Provide the [x, y] coordinate of the cell's center where the given text is located.  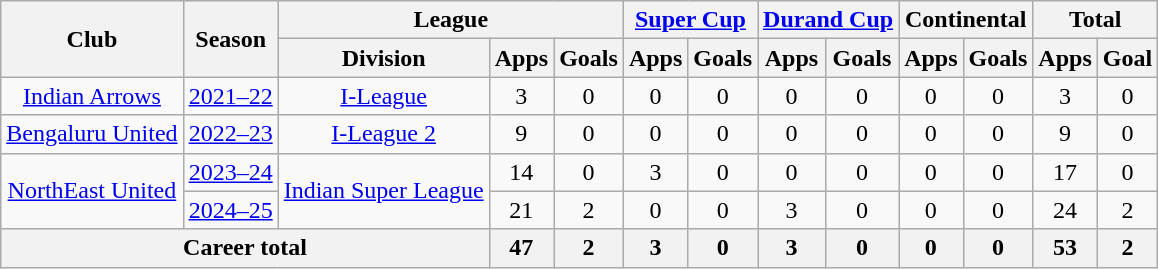
2021–22 [230, 96]
2023–24 [230, 172]
Indian Arrows [92, 96]
Club [92, 39]
2024–25 [230, 210]
21 [521, 210]
17 [1065, 172]
Indian Super League [384, 191]
Durand Cup [828, 20]
Total [1096, 20]
NorthEast United [92, 191]
53 [1065, 248]
Season [230, 39]
Continental [966, 20]
2022–23 [230, 134]
I-League [384, 96]
I-League 2 [384, 134]
24 [1065, 210]
League [450, 20]
47 [521, 248]
Super Cup [690, 20]
Career total [245, 248]
Bengaluru United [92, 134]
Division [384, 58]
Goal [1127, 58]
14 [521, 172]
